Provide the [x, y] coordinate of the cell's center where the given text is located.  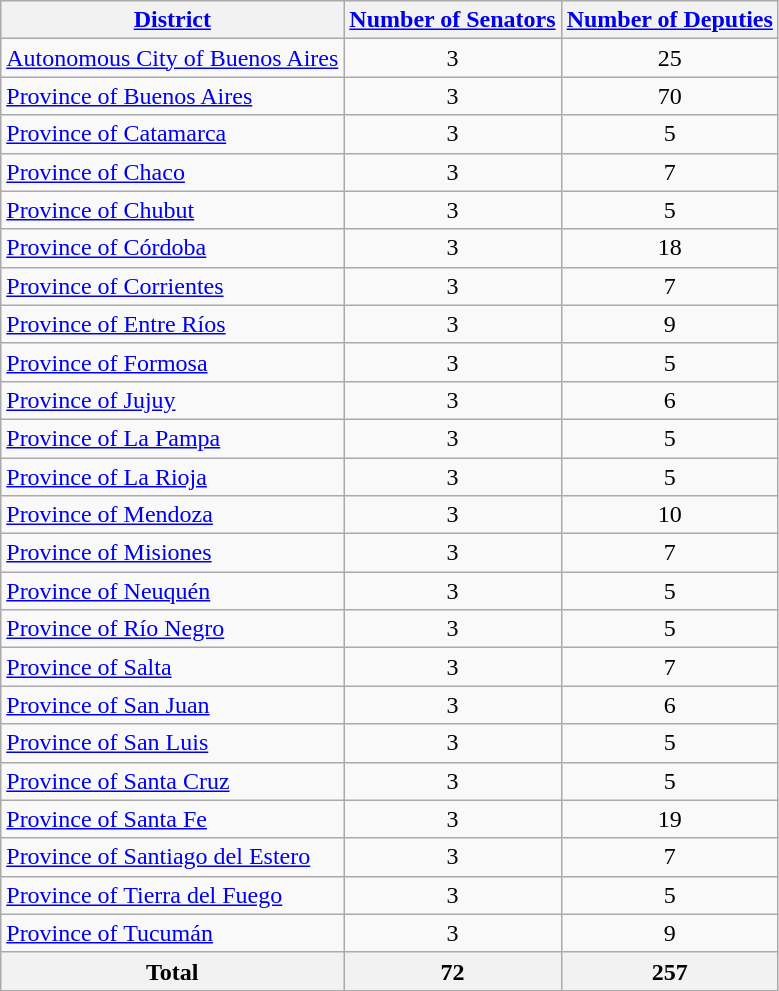
Province of Entre Ríos [172, 324]
257 [670, 971]
70 [670, 96]
Province of Jujuy [172, 400]
Province of Neuquén [172, 591]
Province of Corrientes [172, 286]
19 [670, 819]
Province of Córdoba [172, 248]
Province of Tucumán [172, 933]
Province of Chaco [172, 172]
Province of Santiago del Estero [172, 857]
Number of Senators [452, 20]
Number of Deputies [670, 20]
Province of Mendoza [172, 515]
Province of Río Negro [172, 629]
Province of Santa Fe [172, 819]
Province of La Rioja [172, 477]
District [172, 20]
Province of Chubut [172, 210]
Total [172, 971]
Province of Tierra del Fuego [172, 895]
Province of Misiones [172, 553]
Province of Buenos Aires [172, 96]
25 [670, 58]
18 [670, 248]
Province of Salta [172, 667]
Province of Catamarca [172, 134]
Province of San Juan [172, 705]
Province of Formosa [172, 362]
Province of San Luis [172, 743]
Province of La Pampa [172, 438]
72 [452, 971]
10 [670, 515]
Autonomous City of Buenos Aires [172, 58]
Province of Santa Cruz [172, 781]
